Search for the cell housing the specified text and yield its [x, y] center coordinate. 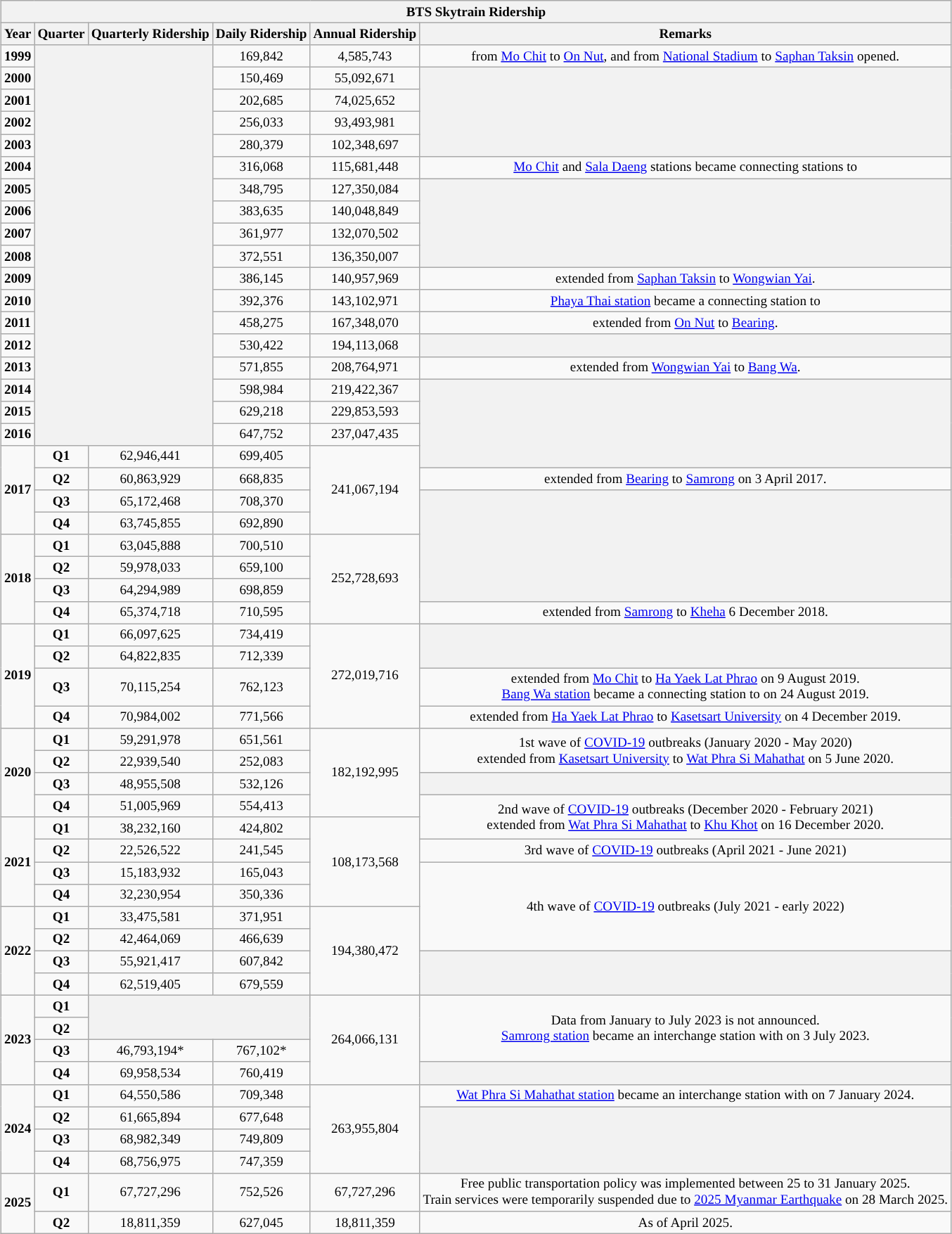
2000 [18, 79]
361,977 [262, 234]
530,422 [262, 345]
2010 [18, 301]
66,097,625 [150, 635]
280,379 [262, 146]
51,005,969 [150, 806]
194,380,472 [365, 951]
316,068 [262, 167]
127,350,084 [365, 190]
63,045,888 [150, 546]
2024 [18, 1129]
Daily Ridership [262, 34]
350,336 [262, 895]
2004 [18, 167]
74,025,652 [365, 101]
4,585,743 [365, 56]
Data from January to July 2023 is not announced.Samrong station became an interchange station with on 3 July 2023. [686, 1028]
607,842 [262, 962]
272,019,716 [365, 676]
252,728,693 [365, 579]
762,123 [262, 687]
102,348,697 [365, 146]
3rd wave of COVID-19 outbreaks (April 2021 - June 2021) [686, 851]
383,635 [262, 212]
194,113,068 [365, 345]
698,859 [262, 590]
252,083 [262, 761]
93,493,981 [365, 123]
68,982,349 [150, 1140]
709,348 [262, 1095]
466,639 [262, 940]
627,045 [262, 1223]
2nd wave of COVID-19 outbreaks (December 2020 - February 2021) extended from Wat Phra Si Mahathat to Khu Khot on 16 December 2020. [686, 817]
208,764,971 [365, 368]
629,218 [262, 412]
2008 [18, 257]
651,561 [262, 740]
264,066,131 [365, 1039]
70,115,254 [150, 687]
348,795 [262, 190]
65,172,468 [150, 501]
Quarterly Ridership [150, 34]
219,422,367 [365, 390]
2009 [18, 278]
692,890 [262, 523]
647,752 [262, 435]
As of April 2025. [686, 1223]
659,100 [262, 568]
1999 [18, 56]
202,685 [262, 101]
752,526 [262, 1193]
229,853,593 [365, 412]
256,033 [262, 123]
Phaya Thai station became a connecting station to [686, 301]
extended from Bearing to Samrong on 3 April 2017. [686, 479]
372,551 [262, 257]
182,192,995 [365, 773]
136,350,007 [365, 257]
2022 [18, 951]
15,183,932 [150, 873]
2015 [18, 412]
Wat Phra Si Mahathat station became an interchange station with on 7 January 2024. [686, 1095]
554,413 [262, 806]
2016 [18, 435]
392,376 [262, 301]
61,665,894 [150, 1118]
55,092,671 [365, 79]
Mo Chit and Sala Daeng stations became connecting stations to [686, 167]
32,230,954 [150, 895]
241,545 [262, 851]
62,946,441 [150, 457]
60,863,929 [150, 479]
22,526,522 [150, 851]
38,232,160 [150, 828]
59,978,033 [150, 568]
1st wave of COVID-19 outbreaks (January 2020 - May 2020) extended from Kasetsart University to Wat Phra Si Mahathat on 5 June 2020. [686, 751]
458,275 [262, 323]
700,510 [262, 546]
2006 [18, 212]
64,550,586 [150, 1095]
699,405 [262, 457]
115,681,448 [365, 167]
760,419 [262, 1073]
extended from Wongwian Yai to Bang Wa. [686, 368]
241,067,194 [365, 491]
2025 [18, 1204]
143,102,971 [365, 301]
extended from Mo Chit to Ha Yaek Lat Phrao on 9 August 2019.Bang Wa station became a connecting station to on 24 August 2019. [686, 687]
771,566 [262, 717]
Year [18, 34]
386,145 [262, 278]
65,374,718 [150, 612]
68,756,975 [150, 1162]
2007 [18, 234]
69,958,534 [150, 1073]
532,126 [262, 784]
108,173,568 [365, 862]
extended from Ha Yaek Lat Phrao to Kasetsart University on 4 December 2019. [686, 717]
2003 [18, 146]
extended from On Nut to Bearing. [686, 323]
2013 [18, 368]
48,955,508 [150, 784]
22,939,540 [150, 761]
Quarter [61, 34]
749,809 [262, 1140]
140,048,849 [365, 212]
767,102* [262, 1051]
132,070,502 [365, 234]
677,648 [262, 1118]
167,348,070 [365, 323]
679,559 [262, 984]
708,370 [262, 501]
2020 [18, 773]
712,339 [262, 657]
2019 [18, 676]
2002 [18, 123]
710,595 [262, 612]
598,984 [262, 390]
140,957,969 [365, 278]
424,802 [262, 828]
4th wave of COVID-19 outbreaks (July 2021 - early 2022) [686, 907]
571,855 [262, 368]
extended from Saphan Taksin to Wongwian Yai. [686, 278]
2014 [18, 390]
2018 [18, 579]
62,519,405 [150, 984]
46,793,194* [150, 1051]
734,419 [262, 635]
2023 [18, 1039]
59,291,978 [150, 740]
263,955,804 [365, 1129]
165,043 [262, 873]
33,475,581 [150, 918]
64,294,989 [150, 590]
2005 [18, 190]
2017 [18, 491]
237,047,435 [365, 435]
2001 [18, 101]
169,842 [262, 56]
64,822,835 [150, 657]
747,359 [262, 1162]
55,921,417 [150, 962]
extended from Samrong to Kheha 6 December 2018. [686, 612]
42,464,069 [150, 940]
371,951 [262, 918]
63,745,855 [150, 523]
70,984,002 [150, 717]
Annual Ridership [365, 34]
Remarks [686, 34]
2011 [18, 323]
2021 [18, 862]
from Mo Chit to On Nut, and from National Stadium to Saphan Taksin opened. [686, 56]
BTS Skytrain Ridership [475, 12]
2012 [18, 345]
668,835 [262, 479]
150,469 [262, 79]
